Return the (X, Y) coordinate for the center point of the cell that contains the specified text.  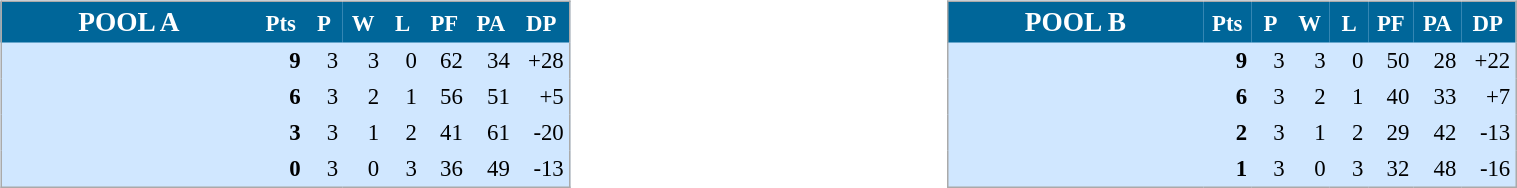
34 (490, 60)
56 (444, 96)
49 (490, 168)
+28 (542, 60)
-16 (1488, 168)
48 (1438, 168)
50 (1391, 60)
62 (444, 60)
40 (1391, 96)
-20 (542, 132)
36 (444, 168)
+22 (1488, 60)
41 (444, 132)
POOL B (1075, 22)
61 (490, 132)
POOL A (128, 22)
42 (1438, 132)
33 (1438, 96)
51 (490, 96)
28 (1438, 60)
32 (1391, 168)
+5 (542, 96)
+7 (1488, 96)
29 (1391, 132)
